Detect which cell encompasses the target text, then output its [X, Y] center coordinate. 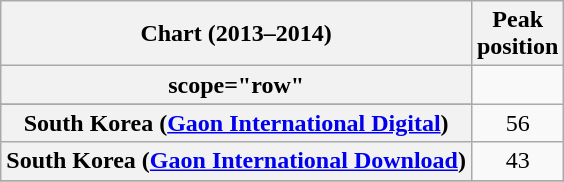
Chart (2013–2014) [236, 34]
Peakposition [517, 34]
South Korea (Gaon International Download) [236, 161]
South Korea (Gaon International Digital) [236, 123]
43 [517, 161]
56 [517, 123]
scope="row" [236, 85]
